From the cell containing the given text, extract its center point as (X, Y) coordinate. 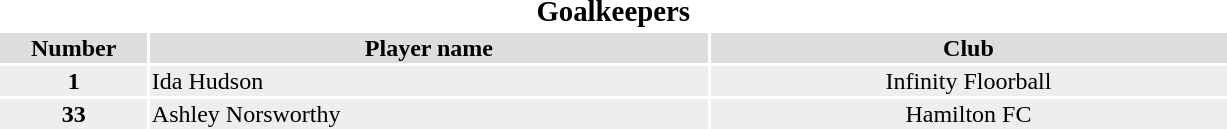
Ida Hudson (428, 81)
Ashley Norsworthy (428, 114)
Infinity Floorball (968, 81)
Club (968, 48)
33 (74, 114)
Player name (428, 48)
1 (74, 81)
Hamilton FC (968, 114)
Number (74, 48)
